Find where the given text appears and provide that cell's center as (x, y) coordinate. 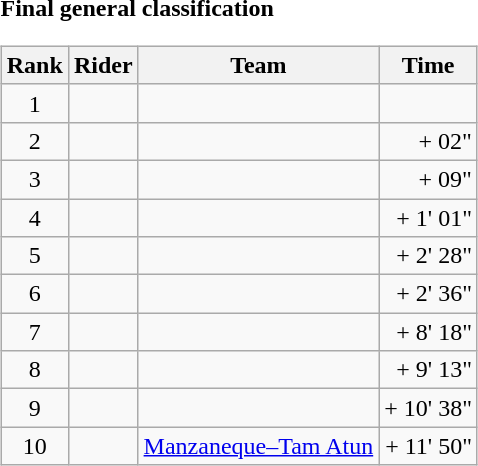
7 (34, 332)
9 (34, 408)
+ 09" (428, 179)
Rider (103, 65)
+ 10' 38" (428, 408)
+ 8' 18" (428, 332)
3 (34, 179)
+ 9' 13" (428, 370)
Manzaneque–Tam Atun (258, 446)
Rank (34, 65)
+ 11' 50" (428, 446)
10 (34, 446)
Time (428, 65)
8 (34, 370)
+ 2' 36" (428, 294)
+ 02" (428, 141)
1 (34, 103)
4 (34, 217)
+ 2' 28" (428, 256)
Team (258, 65)
2 (34, 141)
5 (34, 256)
+ 1' 01" (428, 217)
6 (34, 294)
